Capture the cell that displays the provided text and extract its [X, Y] central coordinate. 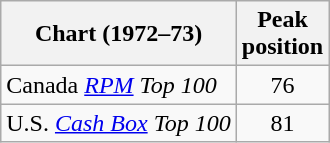
81 [282, 123]
Peakposition [282, 34]
Chart (1972–73) [119, 34]
Canada RPM Top 100 [119, 85]
U.S. Cash Box Top 100 [119, 123]
76 [282, 85]
